From the cell containing the given text, extract its center point as (X, Y) coordinate. 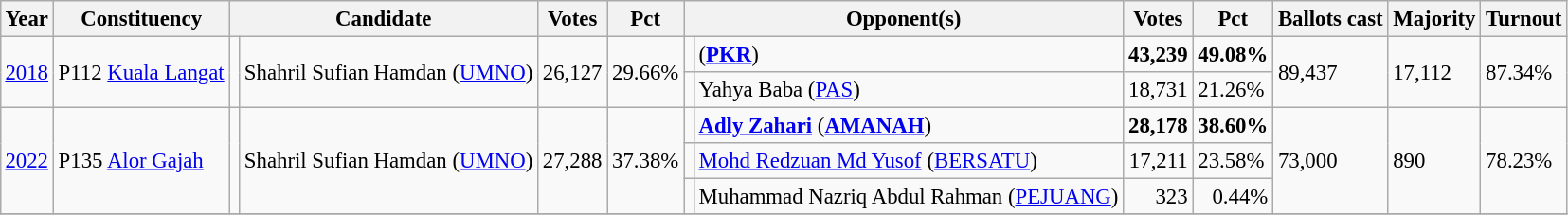
Yahya Baba (PAS) (909, 90)
78.23% (1523, 161)
Mohd Redzuan Md Yusof (BERSATU) (909, 161)
23.58% (1234, 161)
Year (27, 19)
2022 (27, 161)
2018 (27, 72)
Turnout (1523, 19)
28,178 (1158, 126)
37.38% (646, 161)
21.26% (1234, 90)
27,288 (572, 161)
89,437 (1330, 72)
38.60% (1234, 126)
Muhammad Nazriq Abdul Rahman (PEJUANG) (909, 197)
P135 Alor Gajah (141, 161)
18,731 (1158, 90)
Candidate (384, 19)
Constituency (141, 19)
Majority (1434, 19)
Adly Zahari (AMANAH) (909, 126)
Opponent(s) (904, 19)
17,211 (1158, 161)
Ballots cast (1330, 19)
17,112 (1434, 72)
(PKR) (909, 54)
43,239 (1158, 54)
26,127 (572, 72)
73,000 (1330, 161)
P112 Kuala Langat (141, 72)
49.08% (1234, 54)
0.44% (1234, 197)
323 (1158, 197)
29.66% (646, 72)
87.34% (1523, 72)
890 (1434, 161)
